For the text-containing cell, return its midpoint in [x, y] coordinate format. 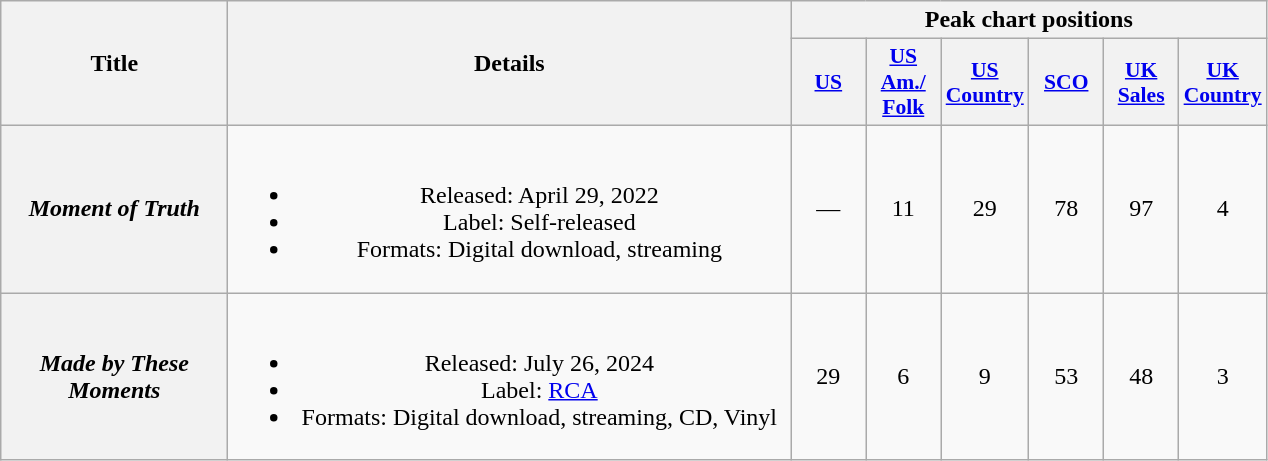
Made by These Moments [114, 376]
Released: April 29, 2022Label: Self-releasedFormats: Digital download, streaming [510, 208]
Details [510, 64]
— [828, 208]
6 [904, 376]
USCountry [985, 82]
USAm./Folk [904, 82]
Peak chart positions [1029, 20]
78 [1066, 208]
Released: July 26, 2024Label: RCAFormats: Digital download, streaming, CD, Vinyl [510, 376]
97 [1142, 208]
UKSales [1142, 82]
SCO [1066, 82]
4 [1223, 208]
Moment of Truth [114, 208]
US [828, 82]
UKCountry [1223, 82]
11 [904, 208]
48 [1142, 376]
9 [985, 376]
53 [1066, 376]
3 [1223, 376]
Title [114, 64]
